Determine the (x, y) coordinate at the center of the cell enclosing the given text.  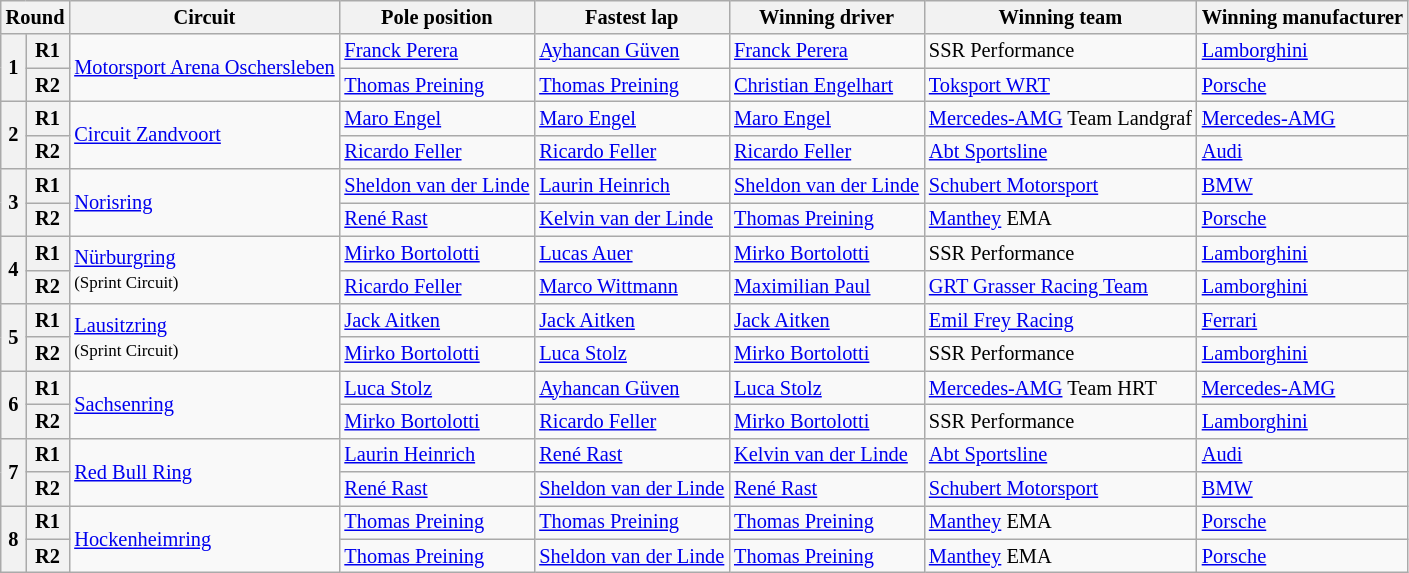
6 (14, 404)
Hockenheimring (204, 538)
Winning team (1060, 17)
Lausitzring(Sprint Circuit) (204, 336)
Mercedes-AMG Team HRT (1060, 388)
Motorsport Arena Oschersleben (204, 68)
GRT Grasser Racing Team (1060, 287)
Maximilian Paul (826, 287)
Marco Wittmann (632, 287)
5 (14, 336)
4 (14, 270)
Norisring (204, 202)
Sachsenring (204, 404)
Toksport WRT (1060, 85)
1 (14, 68)
Winning driver (826, 17)
2 (14, 134)
Christian Engelhart (826, 85)
Pole position (436, 17)
Winning manufacturer (1302, 17)
Circuit (204, 17)
Nürburgring(Sprint Circuit) (204, 270)
7 (14, 472)
Round (36, 17)
Red Bull Ring (204, 472)
Fastest lap (632, 17)
3 (14, 202)
Ferrari (1302, 320)
Circuit Zandvoort (204, 134)
Mercedes-AMG Team Landgraf (1060, 118)
8 (14, 538)
Emil Frey Racing (1060, 320)
Lucas Auer (632, 253)
